From the cell containing the given text, extract its center point as [X, Y] coordinate. 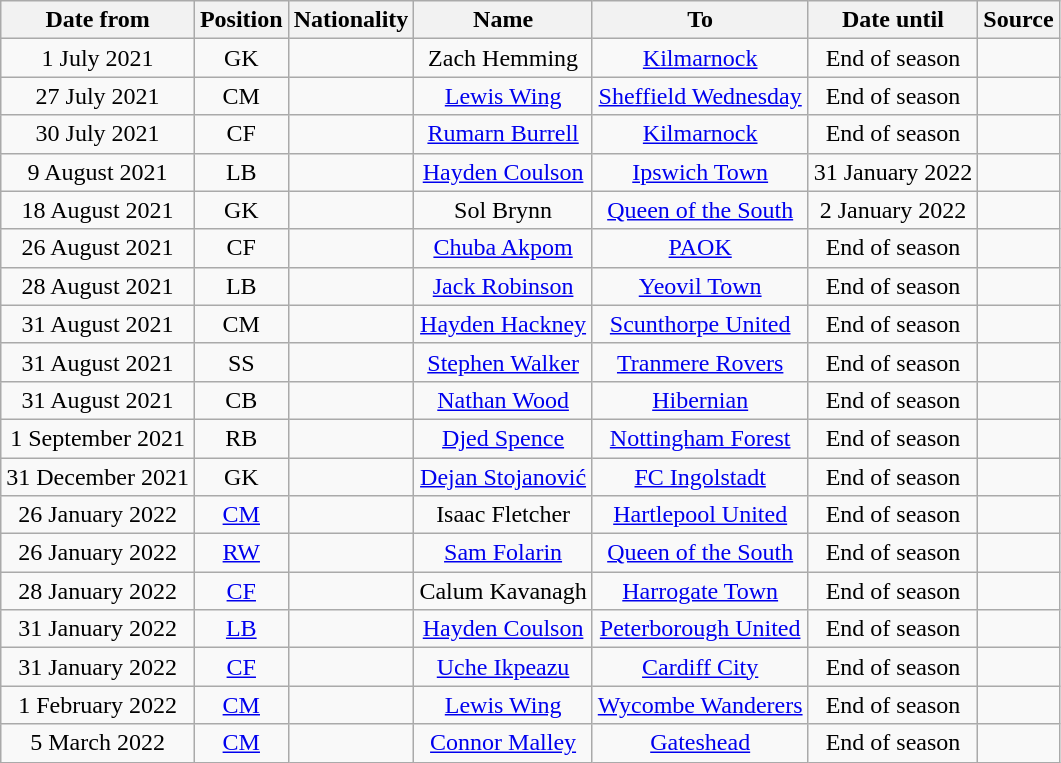
Hayden Hackney [503, 324]
Hibernian [700, 400]
Stephen Walker [503, 362]
2 January 2022 [893, 210]
To [700, 20]
Cardiff City [700, 667]
27 July 2021 [98, 96]
Yeovil Town [700, 286]
Dejan Stojanović [503, 477]
Sol Brynn [503, 210]
CB [241, 400]
Connor Malley [503, 743]
Harrogate Town [700, 591]
SS [241, 362]
Rumarn Burrell [503, 134]
18 August 2021 [98, 210]
26 August 2021 [98, 248]
Zach Hemming [503, 58]
28 January 2022 [98, 591]
Jack Robinson [503, 286]
Ipswich Town [700, 172]
FC Ingolstadt [700, 477]
Date from [98, 20]
5 March 2022 [98, 743]
Chuba Akpom [503, 248]
RB [241, 438]
PAOK [700, 248]
9 August 2021 [98, 172]
28 August 2021 [98, 286]
Position [241, 20]
Hartlepool United [700, 515]
Gateshead [700, 743]
Wycombe Wanderers [700, 705]
Nottingham Forest [700, 438]
30 July 2021 [98, 134]
Name [503, 20]
1 September 2021 [98, 438]
1 February 2022 [98, 705]
Source [1018, 20]
Scunthorpe United [700, 324]
Djed Spence [503, 438]
Nationality [351, 20]
RW [241, 553]
Sheffield Wednesday [700, 96]
Date until [893, 20]
Calum Kavanagh [503, 591]
Uche Ikpeazu [503, 667]
Nathan Wood [503, 400]
Sam Folarin [503, 553]
31 December 2021 [98, 477]
Tranmere Rovers [700, 362]
Peterborough United [700, 629]
1 July 2021 [98, 58]
Isaac Fletcher [503, 515]
